Find where the given text appears and provide that cell's center as [x, y] coordinate. 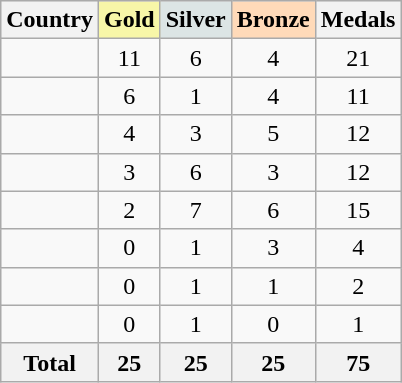
Medals [358, 20]
15 [358, 210]
75 [358, 362]
Silver [196, 20]
Bronze [273, 20]
Gold [129, 20]
7 [196, 210]
21 [358, 58]
Country [50, 20]
Total [50, 362]
5 [273, 134]
